Pinpoint the cell where the given text exists, returning its (X, Y) midpoint coordinate. 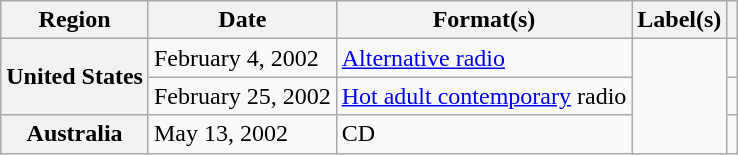
Hot adult contemporary radio (484, 96)
Format(s) (484, 20)
Date (242, 20)
May 13, 2002 (242, 134)
February 25, 2002 (242, 96)
United States (75, 77)
Label(s) (680, 20)
Alternative radio (484, 58)
February 4, 2002 (242, 58)
Region (75, 20)
Australia (75, 134)
CD (484, 134)
